Provide the (x, y) coordinate of the cell's center where the given text is located.  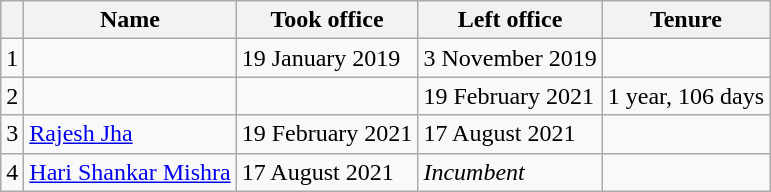
Name (130, 20)
Rajesh Jha (130, 134)
Incumbent (510, 172)
Left office (510, 20)
1 (12, 58)
1 year, 106 days (686, 96)
19 January 2019 (327, 58)
2 (12, 96)
4 (12, 172)
Took office (327, 20)
3 November 2019 (510, 58)
Tenure (686, 20)
Hari Shankar Mishra (130, 172)
3 (12, 134)
